Find where the given text appears and provide that cell's center as [X, Y] coordinate. 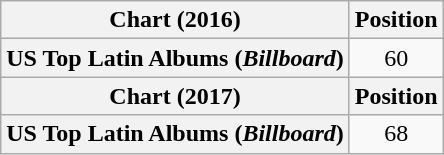
Chart (2017) [176, 96]
68 [396, 134]
Chart (2016) [176, 20]
60 [396, 58]
